Capture the cell that displays the provided text and extract its (x, y) central coordinate. 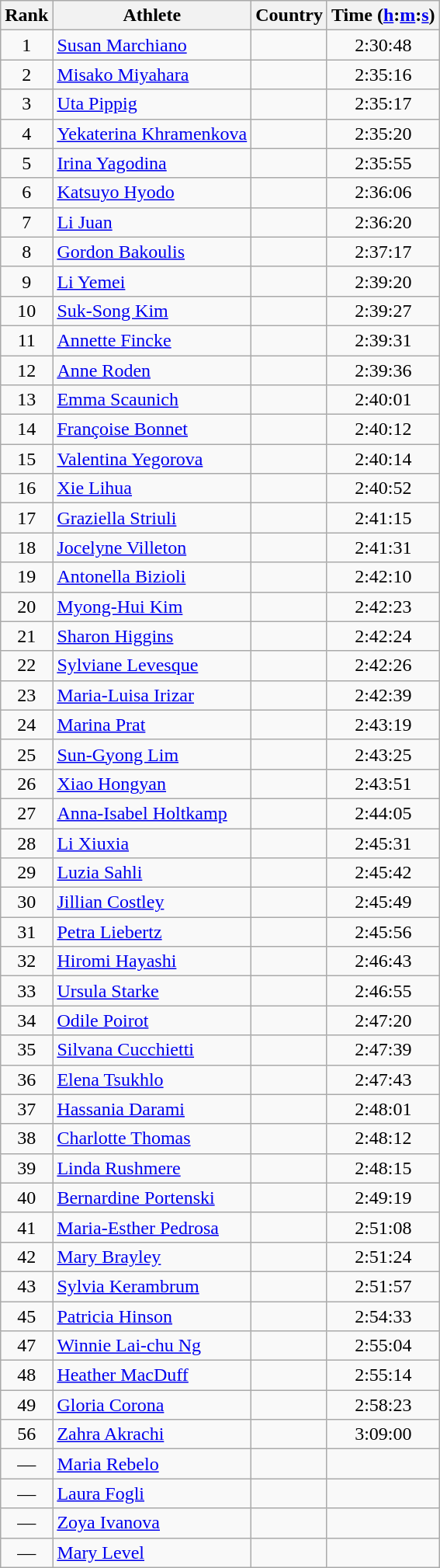
2:51:08 (383, 1227)
2:47:20 (383, 1020)
Xiao Hongyan (152, 784)
Ursula Starke (152, 991)
2:40:14 (383, 459)
2:35:20 (383, 134)
22 (26, 666)
2:43:25 (383, 754)
Maria-Luisa Irizar (152, 695)
7 (26, 222)
1 (26, 45)
14 (26, 429)
17 (26, 518)
Sylviane Levesque (152, 666)
Emma Scaunich (152, 400)
Susan Marchiano (152, 45)
2:45:49 (383, 902)
Valentina Yegorova (152, 459)
2:47:43 (383, 1080)
Zoya Ivanova (152, 1523)
Patricia Hinson (152, 1316)
Sylvia Kerambrum (152, 1286)
Suk-Song Kim (152, 311)
31 (26, 932)
8 (26, 252)
2:42:26 (383, 666)
4 (26, 134)
Odile Poirot (152, 1020)
Graziella Striuli (152, 518)
45 (26, 1316)
2:40:52 (383, 488)
37 (26, 1109)
39 (26, 1168)
2:42:24 (383, 636)
2:39:27 (383, 311)
Jillian Costley (152, 902)
Mary Level (152, 1552)
Luzia Sahli (152, 873)
Jocelyne Villeton (152, 548)
2:51:24 (383, 1257)
Heather MacDuff (152, 1375)
47 (26, 1346)
16 (26, 488)
20 (26, 607)
2:40:01 (383, 400)
28 (26, 843)
Gordon Bakoulis (152, 252)
2:54:33 (383, 1316)
19 (26, 577)
Li Yemei (152, 281)
34 (26, 1020)
2:35:55 (383, 163)
2:49:19 (383, 1198)
49 (26, 1405)
Irina Yagodina (152, 163)
2:37:17 (383, 252)
2:39:36 (383, 370)
2:48:12 (383, 1139)
2:42:10 (383, 577)
Country (289, 16)
10 (26, 311)
Maria Rebelo (152, 1464)
Zahra Akrachi (152, 1434)
13 (26, 400)
Time (h:m:s) (383, 16)
2:35:16 (383, 75)
29 (26, 873)
Elena Tsukhlo (152, 1080)
2:35:17 (383, 104)
2:47:39 (383, 1050)
2:40:12 (383, 429)
48 (26, 1375)
3 (26, 104)
33 (26, 991)
2:42:23 (383, 607)
2:48:01 (383, 1109)
24 (26, 725)
Sun-Gyong Lim (152, 754)
26 (26, 784)
Françoise Bonnet (152, 429)
32 (26, 961)
Gloria Corona (152, 1405)
2:36:06 (383, 193)
Linda Rushmere (152, 1168)
2:39:20 (383, 281)
Yekaterina Khramenkova (152, 134)
Xie Lihua (152, 488)
2:45:42 (383, 873)
18 (26, 548)
56 (26, 1434)
36 (26, 1080)
2:45:31 (383, 843)
2:36:20 (383, 222)
Marina Prat (152, 725)
15 (26, 459)
12 (26, 370)
Li Juan (152, 222)
Anna-Isabel Holtkamp (152, 813)
Athlete (152, 16)
11 (26, 340)
2:30:48 (383, 45)
Hiromi Hayashi (152, 961)
43 (26, 1286)
25 (26, 754)
Anne Roden (152, 370)
Uta Pippig (152, 104)
3:09:00 (383, 1434)
2:55:04 (383, 1346)
Hassania Darami (152, 1109)
Laura Fogli (152, 1493)
2:58:23 (383, 1405)
21 (26, 636)
Silvana Cucchietti (152, 1050)
Charlotte Thomas (152, 1139)
Antonella Bizioli (152, 577)
Sharon Higgins (152, 636)
2:42:39 (383, 695)
30 (26, 902)
40 (26, 1198)
Misako Miyahara (152, 75)
Petra Liebertz (152, 932)
2:48:15 (383, 1168)
2:55:14 (383, 1375)
2:46:55 (383, 991)
2:41:15 (383, 518)
Rank (26, 16)
5 (26, 163)
35 (26, 1050)
Bernardine Portenski (152, 1198)
2:43:19 (383, 725)
Winnie Lai-chu Ng (152, 1346)
2:43:51 (383, 784)
9 (26, 281)
2:41:31 (383, 548)
6 (26, 193)
Annette Fincke (152, 340)
2:45:56 (383, 932)
2:39:31 (383, 340)
Li Xiuxia (152, 843)
27 (26, 813)
Mary Brayley (152, 1257)
2:44:05 (383, 813)
2:46:43 (383, 961)
Katsuyo Hyodo (152, 193)
42 (26, 1257)
2:51:57 (383, 1286)
38 (26, 1139)
41 (26, 1227)
Myong-Hui Kim (152, 607)
23 (26, 695)
Maria-Esther Pedrosa (152, 1227)
2 (26, 75)
